Output the (x, y) coordinate of the center of the cell containing the given text.  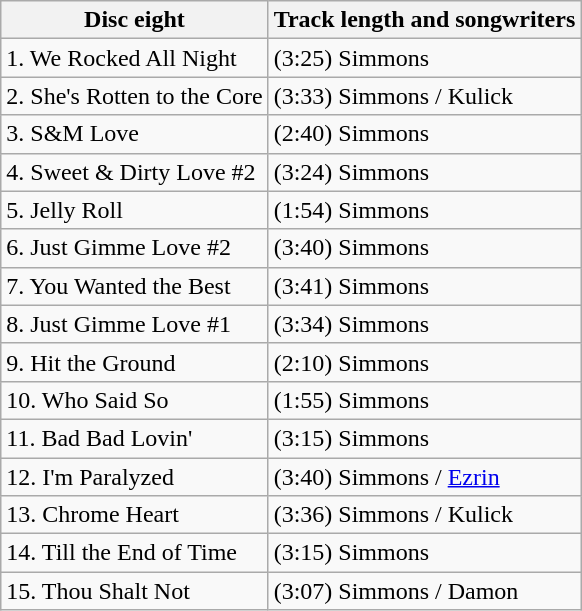
4. Sweet & Dirty Love #2 (134, 172)
3. S&M Love (134, 134)
(1:54) Simmons (424, 210)
13. Chrome Heart (134, 515)
9. Hit the Ground (134, 362)
6. Just Gimme Love #2 (134, 248)
5. Jelly Roll (134, 210)
8. Just Gimme Love #1 (134, 324)
(3:24) Simmons (424, 172)
15. Thou Shalt Not (134, 591)
1. We Rocked All Night (134, 58)
Disc eight (134, 20)
14. Till the End of Time (134, 553)
(2:40) Simmons (424, 134)
(3:40) Simmons (424, 248)
(3:07) Simmons / Damon (424, 591)
12. I'm Paralyzed (134, 477)
10. Who Said So (134, 400)
(3:41) Simmons (424, 286)
Track length and songwriters (424, 20)
(3:36) Simmons / Kulick (424, 515)
(3:33) Simmons / Kulick (424, 96)
(3:34) Simmons (424, 324)
7. You Wanted the Best (134, 286)
2. She's Rotten to the Core (134, 96)
(3:25) Simmons (424, 58)
11. Bad Bad Lovin' (134, 438)
(3:40) Simmons / Ezrin (424, 477)
(1:55) Simmons (424, 400)
(2:10) Simmons (424, 362)
